Scan for the cell matching the given text and deliver its [x, y] coordinate at center. 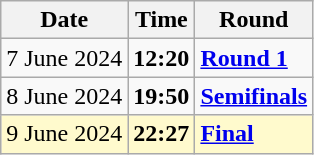
22:27 [162, 134]
12:20 [162, 58]
Date [64, 20]
Final [254, 134]
19:50 [162, 96]
8 June 2024 [64, 96]
Time [162, 20]
Round [254, 20]
Semifinals [254, 96]
7 June 2024 [64, 58]
Round 1 [254, 58]
9 June 2024 [64, 134]
